For the text-containing cell, return its midpoint in (X, Y) coordinate format. 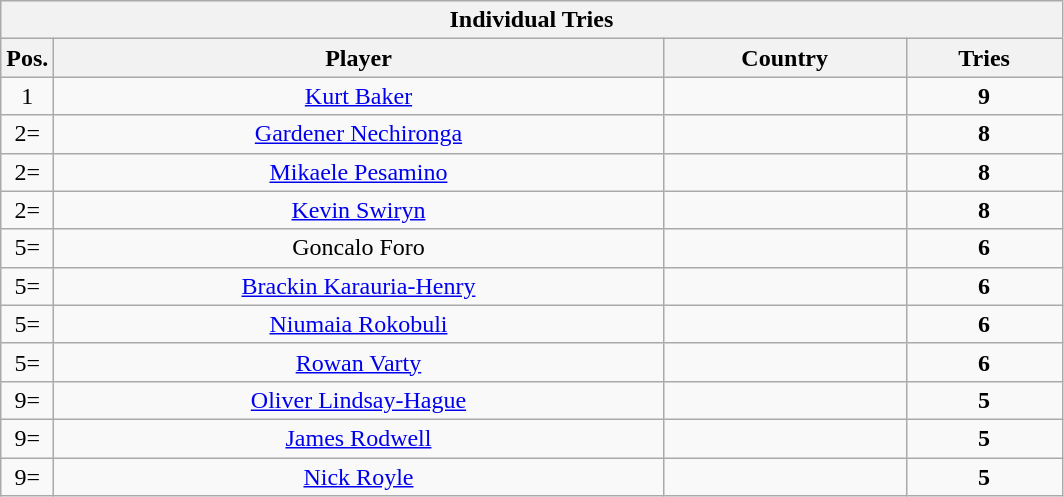
Mikaele Pesamino (358, 172)
James Rodwell (358, 438)
Pos. (28, 58)
Player (358, 58)
Nick Royle (358, 477)
Rowan Varty (358, 362)
Brackin Karauria-Henry (358, 286)
Niumaia Rokobuli (358, 324)
Goncalo Foro (358, 248)
Tries (984, 58)
Kurt Baker (358, 96)
Gardener Nechironga (358, 134)
Kevin Swiryn (358, 210)
Individual Tries (532, 20)
1 (28, 96)
Country (784, 58)
9 (984, 96)
Oliver Lindsay-Hague (358, 400)
